Provide the [x, y] coordinate of the cell's center where the given text is located.  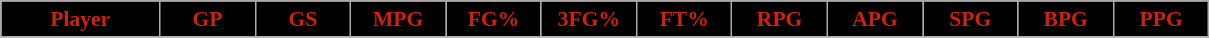
RPG [780, 19]
GS [302, 19]
SPG [970, 19]
GP [208, 19]
3FG% [588, 19]
FG% [494, 19]
BPG [1066, 19]
PPG [1161, 19]
FT% [684, 19]
APG [874, 19]
MPG [398, 19]
Player [80, 19]
